Search for the cell housing the specified text and yield its (X, Y) center coordinate. 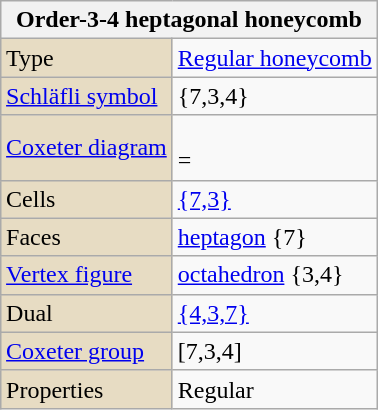
Coxeter diagram (87, 148)
heptagon {7} (274, 237)
Properties (87, 389)
Regular (274, 389)
Type (87, 58)
Faces (87, 237)
[7,3,4] (274, 351)
octahedron {3,4} (274, 275)
{7,3,4} (274, 96)
{7,3} (274, 199)
Vertex figure (87, 275)
{4,3,7} (274, 313)
Order-3-4 heptagonal honeycomb (190, 20)
Cells (87, 199)
Dual (87, 313)
Regular honeycomb (274, 58)
Schläfli symbol (87, 96)
Coxeter group (87, 351)
= (274, 148)
